Scan for the cell matching the given text and deliver its [X, Y] coordinate at center. 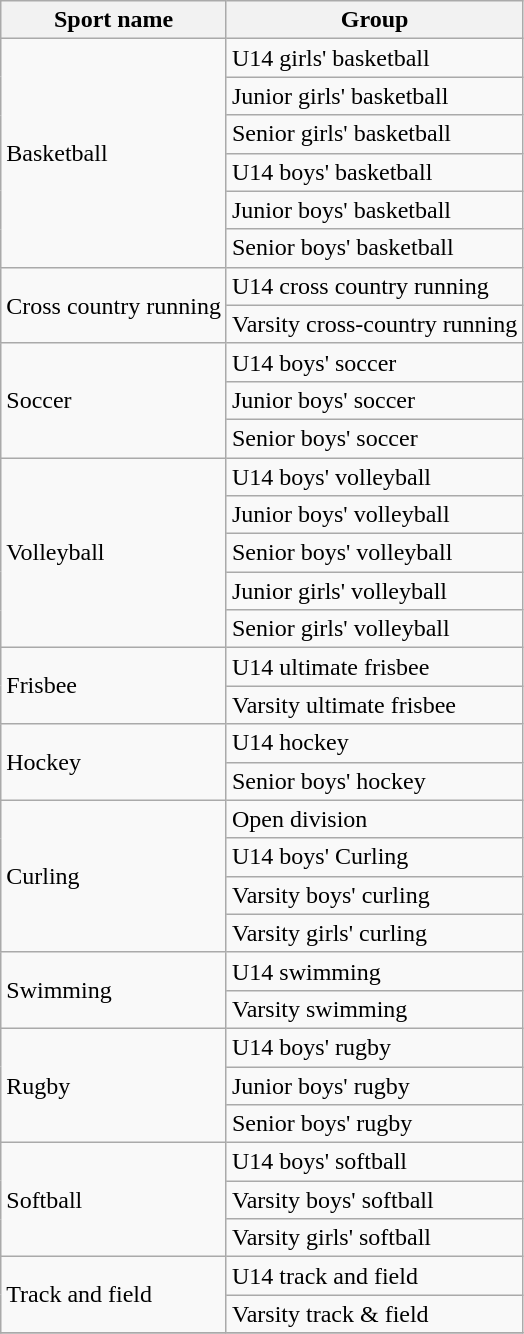
Swimming [114, 990]
Hockey [114, 762]
Varsity boys' curling [374, 895]
Soccer [114, 400]
U14 ultimate frisbee [374, 667]
Junior girls' volleyball [374, 591]
Junior boys' soccer [374, 400]
Senior boys' rugby [374, 1124]
Junior girls' basketball [374, 96]
Senior girls' volleyball [374, 629]
Cross country running [114, 305]
Senior boys' soccer [374, 438]
U14 boys' volleyball [374, 477]
U14 boys' Curling [374, 857]
U14 track and field [374, 1276]
Senior boys' volleyball [374, 553]
Rugby [114, 1085]
Varsity swimming [374, 1009]
Junior boys' volleyball [374, 515]
Sport name [114, 20]
U14 cross country running [374, 286]
Junior boys' rugby [374, 1085]
Varsity track & field [374, 1314]
Open division [374, 819]
Volleyball [114, 553]
Basketball [114, 153]
Senior girls' basketball [374, 134]
Curling [114, 876]
Softball [114, 1200]
U14 hockey [374, 743]
Track and field [114, 1295]
U14 boys' softball [374, 1162]
Frisbee [114, 686]
U14 girls' basketball [374, 58]
Varsity girls' curling [374, 933]
U14 boys' soccer [374, 362]
Senior boys' hockey [374, 781]
Varsity ultimate frisbee [374, 705]
U14 boys' rugby [374, 1047]
Senior boys' basketball [374, 248]
Varsity cross-country running [374, 324]
U14 boys' basketball [374, 172]
U14 swimming [374, 971]
Group [374, 20]
Varsity boys' softball [374, 1200]
Junior boys' basketball [374, 210]
Varsity girls' softball [374, 1238]
